Scan for the cell matching the given text and deliver its [X, Y] coordinate at center. 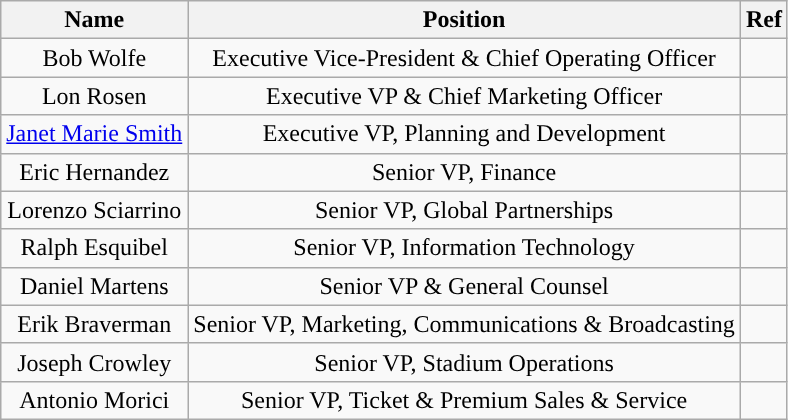
Lorenzo Sciarrino [94, 210]
Senior VP, Information Technology [464, 248]
Position [464, 20]
Janet Marie Smith [94, 134]
Name [94, 20]
Senior VP & General Counsel [464, 286]
Senior VP, Finance [464, 172]
Senior VP, Stadium Operations [464, 362]
Ralph Esquibel [94, 248]
Daniel Martens [94, 286]
Senior VP, Ticket & Premium Sales & Service [464, 400]
Executive VP, Planning and Development [464, 134]
Senior VP, Global Partnerships [464, 210]
Senior VP, Marketing, Communications & Broadcasting [464, 324]
Eric Hernandez [94, 172]
Ref [764, 20]
Bob Wolfe [94, 58]
Executive VP & Chief Marketing Officer [464, 96]
Antonio Morici [94, 400]
Joseph Crowley [94, 362]
Erik Braverman [94, 324]
Executive Vice-President & Chief Operating Officer [464, 58]
Lon Rosen [94, 96]
